Search for the cell housing the specified text and yield its (X, Y) center coordinate. 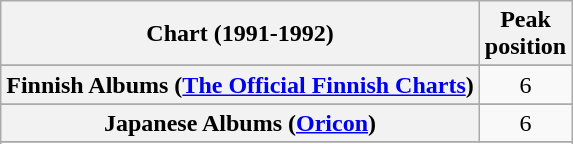
Chart (1991-1992) (240, 34)
Finnish Albums (The Official Finnish Charts) (240, 85)
Peakposition (525, 34)
Japanese Albums (Oricon) (240, 123)
